Locate the cell with the specified text and output its [x, y] center coordinate. 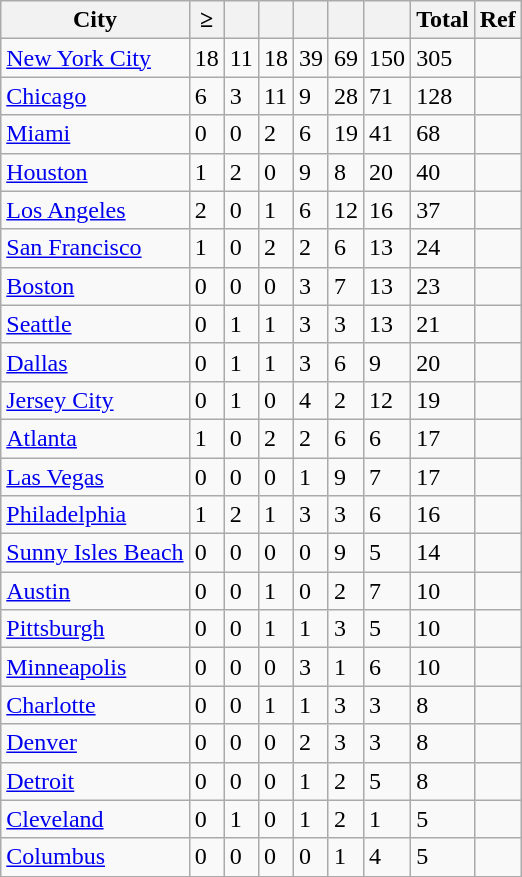
41 [388, 134]
Philadelphia [95, 515]
28 [346, 96]
Austin [95, 591]
Chicago [95, 96]
150 [388, 58]
40 [443, 172]
Houston [95, 172]
San Francisco [95, 248]
Charlotte [95, 705]
37 [443, 210]
Las Vegas [95, 477]
Ref [498, 20]
21 [443, 324]
Columbus [95, 857]
Total [443, 20]
Sunny Isles Beach [95, 553]
23 [443, 286]
City [95, 20]
305 [443, 58]
Seattle [95, 324]
Dallas [95, 362]
24 [443, 248]
Detroit [95, 781]
39 [310, 58]
Denver [95, 743]
Jersey City [95, 400]
71 [388, 96]
69 [346, 58]
Pittsburgh [95, 629]
14 [443, 553]
Minneapolis [95, 667]
Boston [95, 286]
Los Angeles [95, 210]
New York City [95, 58]
≥ [206, 20]
Miami [95, 134]
Cleveland [95, 819]
68 [443, 134]
Atlanta [95, 438]
128 [443, 96]
